Locate the cell with the specified text and output its (X, Y) center coordinate. 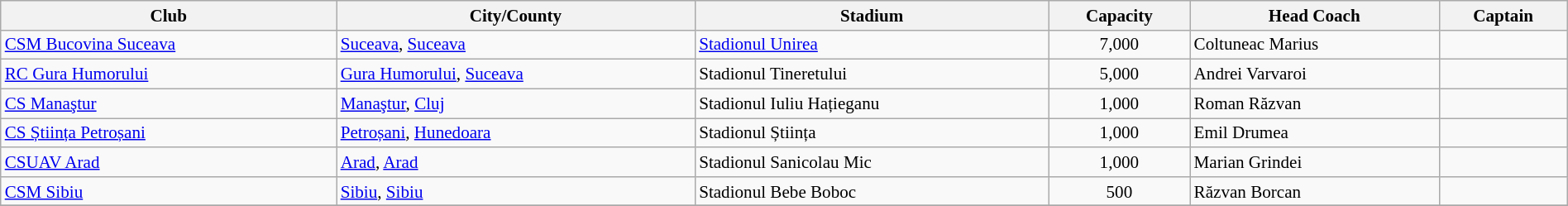
Stadionul Sanicolau Mic (872, 162)
CSM Sibiu (169, 190)
Stadionul Tineretului (872, 74)
Roman Răzvan (1315, 103)
Răzvan Borcan (1315, 190)
Capacity (1120, 15)
500 (1120, 190)
Captain (1503, 15)
Stadionul Bebe Boboc (872, 190)
Petroșani, Hunedoara (516, 132)
Gura Humorului, Suceava (516, 74)
Stadionul Știința (872, 132)
Stadionul Iuliu Hațieganu (872, 103)
Head Coach (1315, 15)
Emil Drumea (1315, 132)
5,000 (1120, 74)
7,000 (1120, 45)
Stadionul Unirea (872, 45)
CSUAV Arad (169, 162)
City/County (516, 15)
CS Manaştur (169, 103)
Sibiu, Sibiu (516, 190)
RC Gura Humorului (169, 74)
Marian Grindei (1315, 162)
Stadium (872, 15)
Andrei Varvaroi (1315, 74)
Coltuneac Marius (1315, 45)
CS Știința Petroșani (169, 132)
Manaştur, Cluj (516, 103)
Suceava, Suceava (516, 45)
Club (169, 15)
Arad, Arad (516, 162)
CSM Bucovina Suceava (169, 45)
